Locate the cell with the specified text and output its [X, Y] center coordinate. 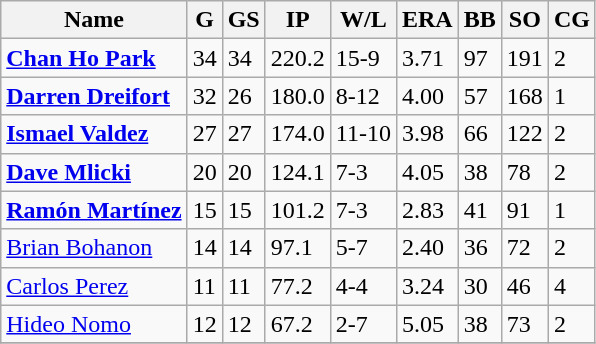
91 [524, 210]
Ismael Valdez [94, 134]
66 [480, 134]
4.00 [427, 96]
Hideo Nomo [94, 324]
SO [524, 20]
72 [524, 248]
122 [524, 134]
32 [204, 96]
168 [524, 96]
Dave Mlicki [94, 172]
67.2 [298, 324]
57 [480, 96]
191 [524, 58]
Darren Dreifort [94, 96]
W/L [363, 20]
174.0 [298, 134]
2.83 [427, 210]
G [204, 20]
Carlos Perez [94, 286]
Ramón Martínez [94, 210]
78 [524, 172]
97 [480, 58]
97.1 [298, 248]
46 [524, 286]
Name [94, 20]
2.40 [427, 248]
15-9 [363, 58]
CG [572, 20]
26 [244, 96]
4.05 [427, 172]
73 [524, 324]
11-10 [363, 134]
BB [480, 20]
30 [480, 286]
36 [480, 248]
4 [572, 286]
ERA [427, 20]
Brian Bohanon [94, 248]
124.1 [298, 172]
101.2 [298, 210]
2-7 [363, 324]
GS [244, 20]
3.98 [427, 134]
220.2 [298, 58]
3.24 [427, 286]
8-12 [363, 96]
77.2 [298, 286]
4-4 [363, 286]
Chan Ho Park [94, 58]
180.0 [298, 96]
41 [480, 210]
5-7 [363, 248]
IP [298, 20]
3.71 [427, 58]
5.05 [427, 324]
